Find where the given text appears and provide that cell's center as [X, Y] coordinate. 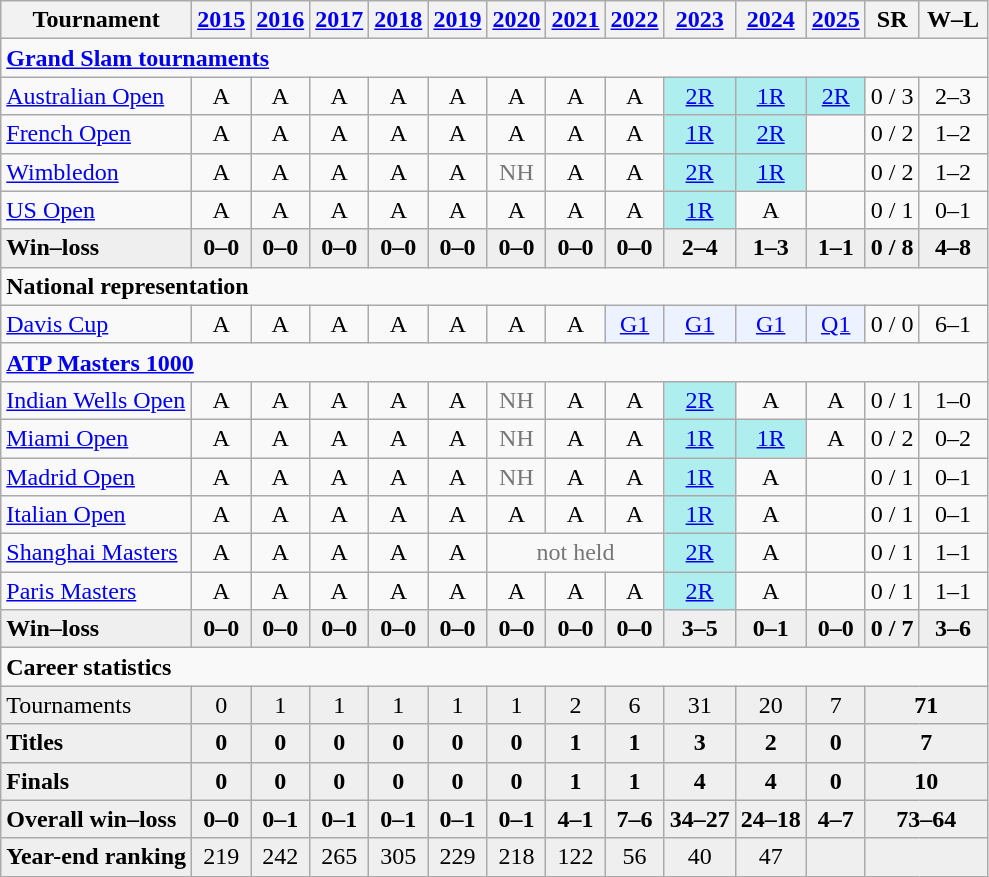
French Open [96, 134]
34–27 [700, 819]
122 [576, 857]
Australian Open [96, 96]
National representation [494, 286]
Paris Masters [96, 591]
0 / 3 [892, 96]
Indian Wells Open [96, 400]
2025 [836, 20]
2019 [458, 20]
40 [700, 857]
Tournament [96, 20]
1–0 [953, 400]
Q1 [836, 324]
SR [892, 20]
Madrid Open [96, 477]
73–64 [926, 819]
24–18 [770, 819]
2017 [340, 20]
Tournaments [96, 705]
3–5 [700, 629]
2–3 [953, 96]
4–1 [576, 819]
219 [222, 857]
Wimbledon [96, 172]
Italian Open [96, 515]
2016 [280, 20]
2024 [770, 20]
0–2 [953, 438]
242 [280, 857]
0 / 0 [892, 324]
2–4 [700, 248]
2021 [576, 20]
7–6 [634, 819]
2015 [222, 20]
265 [340, 857]
305 [398, 857]
Davis Cup [96, 324]
4–7 [836, 819]
71 [926, 705]
ATP Masters 1000 [494, 362]
0 / 7 [892, 629]
Miami Open [96, 438]
56 [634, 857]
10 [926, 781]
2023 [700, 20]
US Open [96, 210]
3–6 [953, 629]
2018 [398, 20]
Titles [96, 743]
31 [700, 705]
218 [516, 857]
6 [634, 705]
Overall win–loss [96, 819]
229 [458, 857]
6–1 [953, 324]
Finals [96, 781]
2022 [634, 20]
2020 [516, 20]
Grand Slam tournaments [494, 58]
47 [770, 857]
4–8 [953, 248]
Shanghai Masters [96, 553]
3 [700, 743]
1–3 [770, 248]
20 [770, 705]
0 / 8 [892, 248]
W–L [953, 20]
not held [576, 553]
Year-end ranking [96, 857]
Career statistics [494, 667]
